Detect which cell encompasses the target text, then output its [x, y] center coordinate. 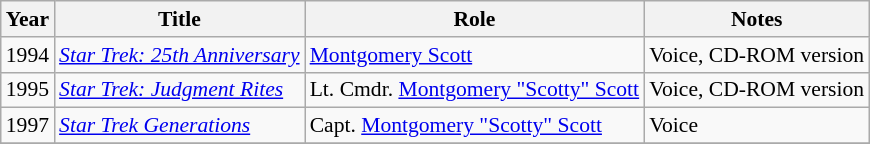
Notes [756, 19]
Lt. Cmdr. Montgomery "Scotty" Scott [475, 90]
Capt. Montgomery "Scotty" Scott [475, 126]
Year [28, 19]
Montgomery Scott [475, 55]
Voice [756, 126]
1997 [28, 126]
1995 [28, 90]
Title [180, 19]
Role [475, 19]
1994 [28, 55]
Star Trek: Judgment Rites [180, 90]
Star Trek Generations [180, 126]
Star Trek: 25th Anniversary [180, 55]
